Identify which cell holds the provided text, then report its [X, Y] central coordinate. 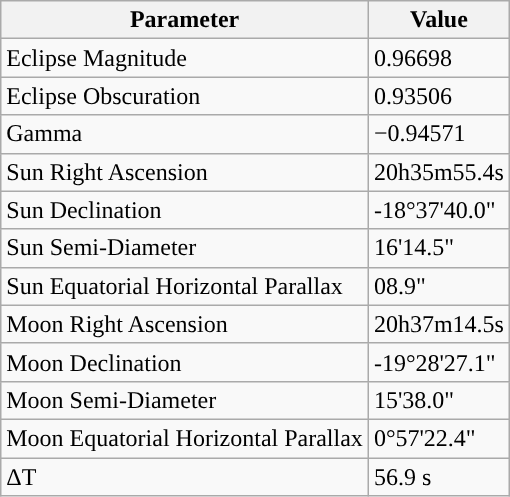
Value [438, 20]
Moon Right Ascension [185, 324]
Moon Semi-Diameter [185, 400]
Parameter [185, 20]
-19°28'27.1" [438, 362]
08.9" [438, 286]
20h37m14.5s [438, 324]
15'38.0" [438, 400]
−0.94571 [438, 134]
0°57'22.4" [438, 438]
Sun Right Ascension [185, 172]
20h35m55.4s [438, 172]
Sun Declination [185, 210]
Eclipse Obscuration [185, 96]
Sun Equatorial Horizontal Parallax [185, 286]
56.9 s [438, 477]
Sun Semi-Diameter [185, 248]
0.93506 [438, 96]
Eclipse Magnitude [185, 58]
-18°37'40.0" [438, 210]
Moon Declination [185, 362]
0.96698 [438, 58]
Moon Equatorial Horizontal Parallax [185, 438]
ΔT [185, 477]
Gamma [185, 134]
16'14.5" [438, 248]
